Capture the cell that displays the provided text and extract its (x, y) central coordinate. 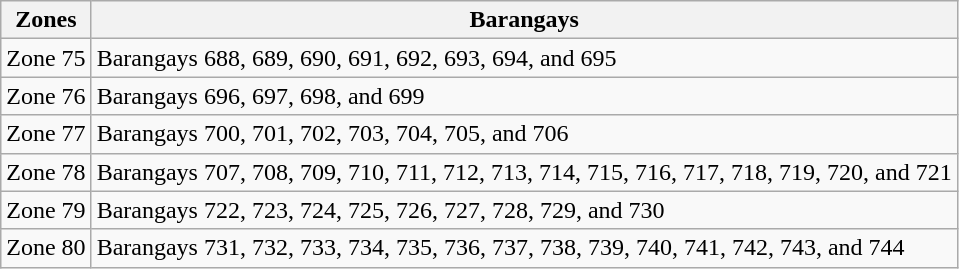
Barangays 707, 708, 709, 710, 711, 712, 713, 714, 715, 716, 717, 718, 719, 720, and 721 (524, 172)
Zone 80 (46, 248)
Zone 78 (46, 172)
Zone 77 (46, 134)
Barangays 722, 723, 724, 725, 726, 727, 728, 729, and 730 (524, 210)
Barangays 696, 697, 698, and 699 (524, 96)
Zone 75 (46, 58)
Zone 76 (46, 96)
Barangays 688, 689, 690, 691, 692, 693, 694, and 695 (524, 58)
Zone 79 (46, 210)
Barangays 731, 732, 733, 734, 735, 736, 737, 738, 739, 740, 741, 742, 743, and 744 (524, 248)
Barangays 700, 701, 702, 703, 704, 705, and 706 (524, 134)
Barangays (524, 20)
Zones (46, 20)
